Return the [x, y] coordinate for the center point of the cell that contains the specified text.  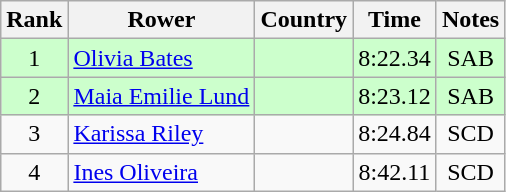
Notes [470, 20]
2 [34, 96]
Country [304, 20]
1 [34, 58]
3 [34, 134]
Olivia Bates [162, 58]
Rower [162, 20]
8:23.12 [395, 96]
Time [395, 20]
Rank [34, 20]
8:24.84 [395, 134]
Ines Oliveira [162, 172]
4 [34, 172]
8:22.34 [395, 58]
8:42.11 [395, 172]
Maia Emilie Lund [162, 96]
Karissa Riley [162, 134]
